Detect which cell encompasses the target text, then output its [x, y] center coordinate. 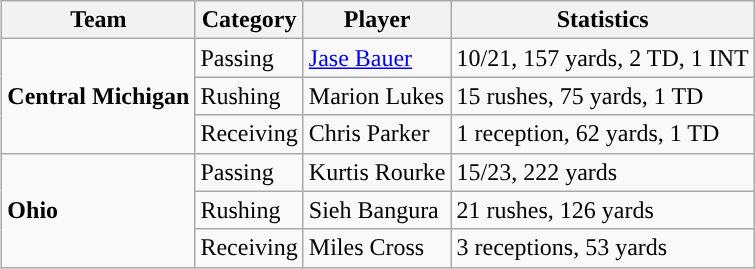
Player [377, 20]
Ohio [98, 210]
3 receptions, 53 yards [602, 248]
Miles Cross [377, 248]
Statistics [602, 20]
Sieh Bangura [377, 210]
Marion Lukes [377, 96]
Central Michigan [98, 96]
Jase Bauer [377, 58]
15 rushes, 75 yards, 1 TD [602, 96]
10/21, 157 yards, 2 TD, 1 INT [602, 58]
15/23, 222 yards [602, 172]
Kurtis Rourke [377, 172]
1 reception, 62 yards, 1 TD [602, 134]
Team [98, 20]
21 rushes, 126 yards [602, 210]
Chris Parker [377, 134]
Category [249, 20]
